Return the [x, y] coordinate for the center point of the cell that contains the specified text.  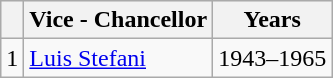
Luis Stefani [118, 58]
Years [272, 20]
1943–1965 [272, 58]
1 [12, 58]
Vice - Chancellor [118, 20]
